Output the [X, Y] coordinate of the center of the cell containing the given text.  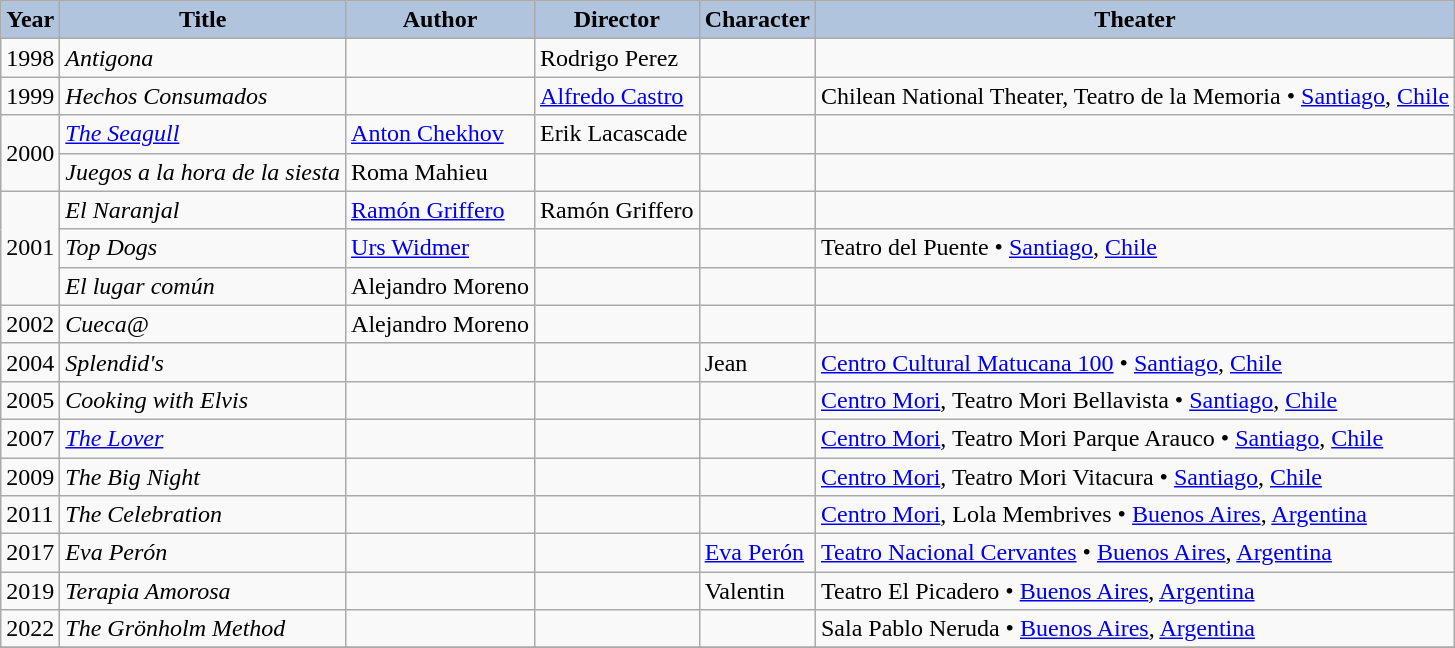
1999 [30, 96]
Top Dogs [203, 248]
Erik Lacascade [618, 134]
Director [618, 20]
Alfredo Castro [618, 96]
2019 [30, 591]
Teatro El Picadero • Buenos Aires, Argentina [1134, 591]
Chilean National Theater, Teatro de la Memoria • Santiago, Chile [1134, 96]
Theater [1134, 20]
The Seagull [203, 134]
El Naranjal [203, 210]
The Lover [203, 438]
2007 [30, 438]
Sala Pablo Neruda • Buenos Aires, Argentina [1134, 629]
Teatro del Puente • Santiago, Chile [1134, 248]
Author [440, 20]
2005 [30, 400]
Cueca@ [203, 324]
Splendid's [203, 362]
Centro Mori, Teatro Mori Parque Arauco • Santiago, Chile [1134, 438]
2001 [30, 248]
Centro Cultural Matucana 100 • Santiago, Chile [1134, 362]
Anton Chekhov [440, 134]
The Grönholm Method [203, 629]
El lugar común [203, 286]
Centro Mori, Lola Membrives • Buenos Aires, Argentina [1134, 515]
Centro Mori, Teatro Mori Bellavista • Santiago, Chile [1134, 400]
Valentin [757, 591]
The Celebration [203, 515]
Juegos a la hora de la siesta [203, 172]
Teatro Nacional Cervantes • Buenos Aires, Argentina [1134, 553]
Terapia Amorosa [203, 591]
Title [203, 20]
2017 [30, 553]
2011 [30, 515]
Year [30, 20]
Roma Mahieu [440, 172]
Centro Mori, Teatro Mori Vitacura • Santiago, Chile [1134, 477]
2000 [30, 153]
Hechos Consumados [203, 96]
Antigona [203, 58]
Cooking with Elvis [203, 400]
2022 [30, 629]
The Big Night [203, 477]
Character [757, 20]
2004 [30, 362]
Rodrigo Perez [618, 58]
2009 [30, 477]
2002 [30, 324]
1998 [30, 58]
Urs Widmer [440, 248]
Jean [757, 362]
